Scan for the cell matching the given text and deliver its [x, y] coordinate at center. 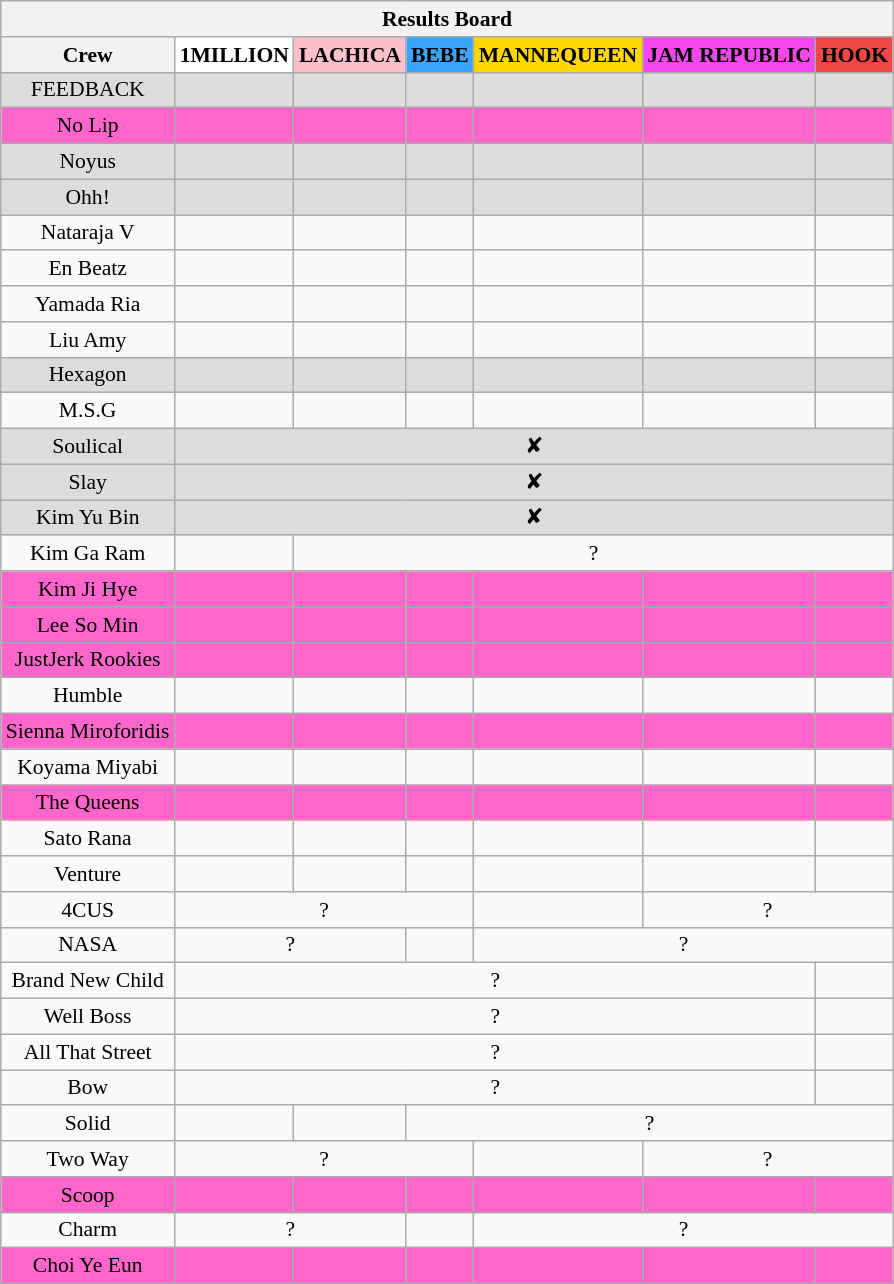
Liu Amy [88, 340]
Venture [88, 874]
Solid [88, 1124]
Slay [88, 482]
Ohh! [88, 197]
Charm [88, 1230]
No Lip [88, 126]
Nataraja V [88, 233]
Well Boss [88, 1017]
LACHICA [350, 55]
Choi Ye Eun [88, 1266]
JAM REPUBLIC [729, 55]
Lee So Min [88, 625]
Results Board [447, 19]
1MILLION [234, 55]
Kim Yu Bin [88, 518]
Sienna Miroforidis [88, 732]
Kim Ji Hye [88, 589]
Yamada Ria [88, 304]
BEBE [440, 55]
JustJerk Rookies [88, 660]
Brand New Child [88, 981]
The Queens [88, 803]
Hexagon [88, 375]
Two Way [88, 1159]
Soulical [88, 447]
M.S.G [88, 411]
All That Street [88, 1052]
Scoop [88, 1195]
Koyama Miyabi [88, 767]
Bow [88, 1088]
Kim Ga Ram [88, 554]
NASA [88, 945]
FEEDBACK [88, 90]
Crew [88, 55]
Noyus [88, 162]
En Beatz [88, 269]
Humble [88, 696]
4CUS [88, 910]
MANNEQUEEN [558, 55]
Sato Rana [88, 839]
HOOK [854, 55]
